Extract the [x, y] coordinate from the center of the cell holding the provided text.  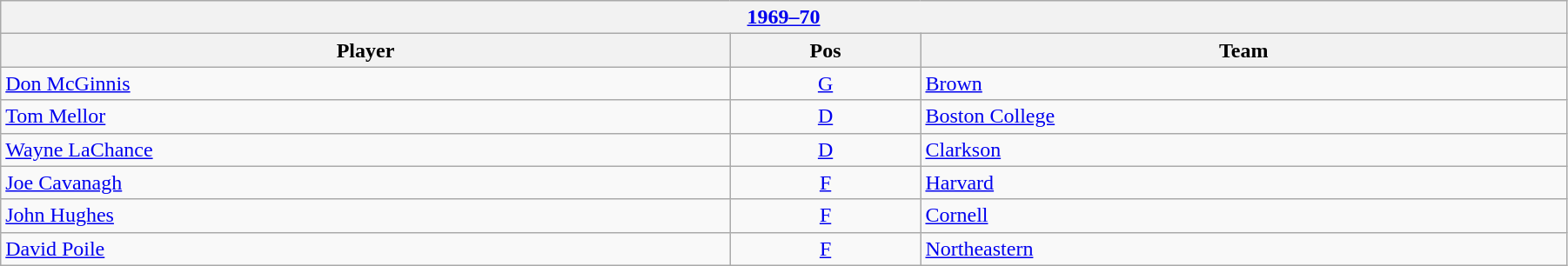
Player [365, 50]
Northeastern [1243, 249]
David Poile [365, 249]
Clarkson [1243, 150]
Brown [1243, 83]
Team [1243, 50]
Pos [825, 50]
Harvard [1243, 183]
G [825, 83]
Tom Mellor [365, 116]
1969–70 [784, 17]
Cornell [1243, 216]
John Hughes [365, 216]
Joe Cavanagh [365, 183]
Don McGinnis [365, 83]
Wayne LaChance [365, 150]
Boston College [1243, 116]
